Extract the (x, y) coordinate from the center of the cell holding the provided text.  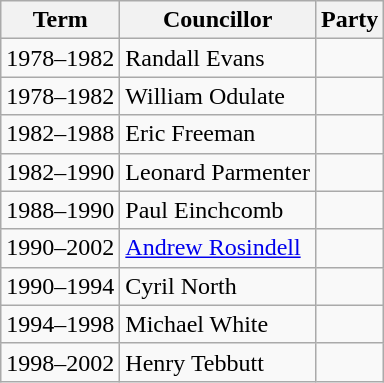
William Odulate (218, 96)
Cyril North (218, 286)
1990–2002 (60, 248)
Eric Freeman (218, 134)
1994–1998 (60, 324)
Term (60, 20)
Leonard Parmenter (218, 172)
Councillor (218, 20)
1998–2002 (60, 362)
1990–1994 (60, 286)
1982–1988 (60, 134)
1982–1990 (60, 172)
Andrew Rosindell (218, 248)
Party (349, 20)
Paul Einchcomb (218, 210)
Henry Tebbutt (218, 362)
1988–1990 (60, 210)
Michael White (218, 324)
Randall Evans (218, 58)
